Capture the cell that displays the provided text and extract its [x, y] central coordinate. 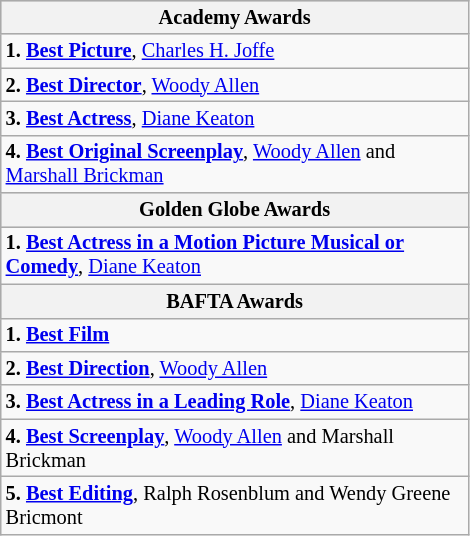
BAFTA Awards [235, 301]
1. Best Picture, Charles H. Joffe [235, 51]
4. Best Screenplay, Woody Allen and Marshall Brickman [235, 448]
Academy Awards [235, 17]
3. Best Actress in a Leading Role, Diane Keaton [235, 402]
1. Best Actress in a Motion Picture Musical or Comedy, Diane Keaton [235, 255]
2. Best Director, Woody Allen [235, 85]
5. Best Editing, Ralph Rosenblum and Wendy Greene Bricmont [235, 505]
3. Best Actress, Diane Keaton [235, 118]
2. Best Direction, Woody Allen [235, 368]
Golden Globe Awards [235, 210]
1. Best Film [235, 335]
4. Best Original Screenplay, Woody Allen and Marshall Brickman [235, 164]
